Detect which cell encompasses the target text, then output its [X, Y] center coordinate. 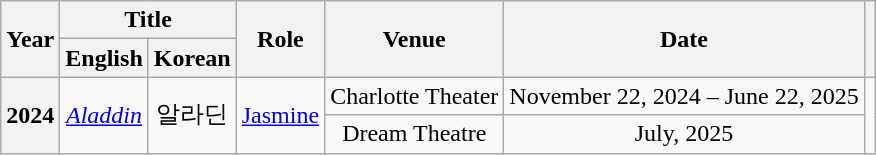
Charlotte Theater [414, 96]
English [104, 58]
Date [684, 39]
Korean [192, 58]
Dream Theatre [414, 134]
알라딘 [192, 115]
November 22, 2024 – June 22, 2025 [684, 96]
Jasmine [280, 115]
Aladdin [104, 115]
Year [30, 39]
Venue [414, 39]
July, 2025 [684, 134]
2024 [30, 115]
Title [148, 20]
Role [280, 39]
